Capture the cell that displays the provided text and extract its [x, y] central coordinate. 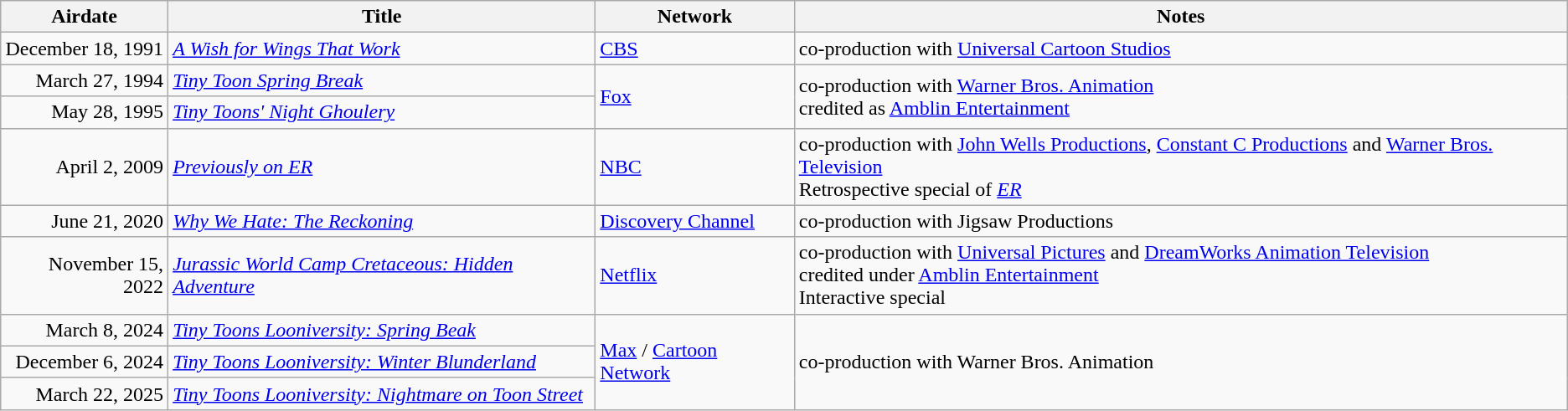
June 21, 2020 [85, 221]
December 6, 2024 [85, 362]
Why We Hate: The Reckoning [382, 221]
December 18, 1991 [85, 49]
Tiny Toons Looniversity: Spring Beak [382, 330]
Airdate [85, 17]
Notes [1181, 17]
Netflix [695, 275]
March 8, 2024 [85, 330]
Jurassic World Camp Cretaceous: Hidden Adventure [382, 275]
NBC [695, 167]
November 15, 2022 [85, 275]
Tiny Toons Looniversity: Nightmare on Toon Street [382, 393]
Title [382, 17]
Tiny Toons Looniversity: Winter Blunderland [382, 362]
Fox [695, 96]
co-production with John Wells Productions, Constant C Productions and Warner Bros. TelevisionRetrospective special of ER [1181, 167]
Tiny Toon Spring Break [382, 80]
March 22, 2025 [85, 393]
co-production with Universal Pictures and DreamWorks Animation Televisioncredited under Amblin EntertainmentInteractive special [1181, 275]
A Wish for Wings That Work [382, 49]
co-production with Warner Bros. Animation [1181, 362]
April 2, 2009 [85, 167]
May 28, 1995 [85, 112]
Previously on ER [382, 167]
co-production with Warner Bros. Animationcredited as Amblin Entertainment [1181, 96]
Discovery Channel [695, 221]
CBS [695, 49]
Max / Cartoon Network [695, 362]
Network [695, 17]
co-production with Jigsaw Productions [1181, 221]
co-production with Universal Cartoon Studios [1181, 49]
March 27, 1994 [85, 80]
Tiny Toons' Night Ghoulery [382, 112]
